Pinpoint the cell where the given text exists, returning its (X, Y) midpoint coordinate. 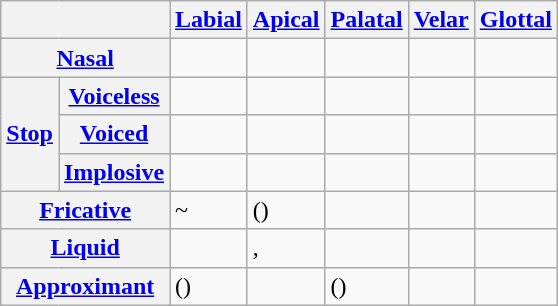
Liquid (86, 248)
Approximant (86, 286)
Velar (441, 20)
Fricative (86, 210)
, (286, 248)
Voiceless (114, 96)
Stop (30, 134)
~ (209, 210)
Implosive (114, 172)
Palatal (366, 20)
Nasal (86, 58)
Glottal (516, 20)
Labial (209, 20)
Apical (286, 20)
Voiced (114, 134)
